Capture the cell that displays the provided text and extract its (X, Y) central coordinate. 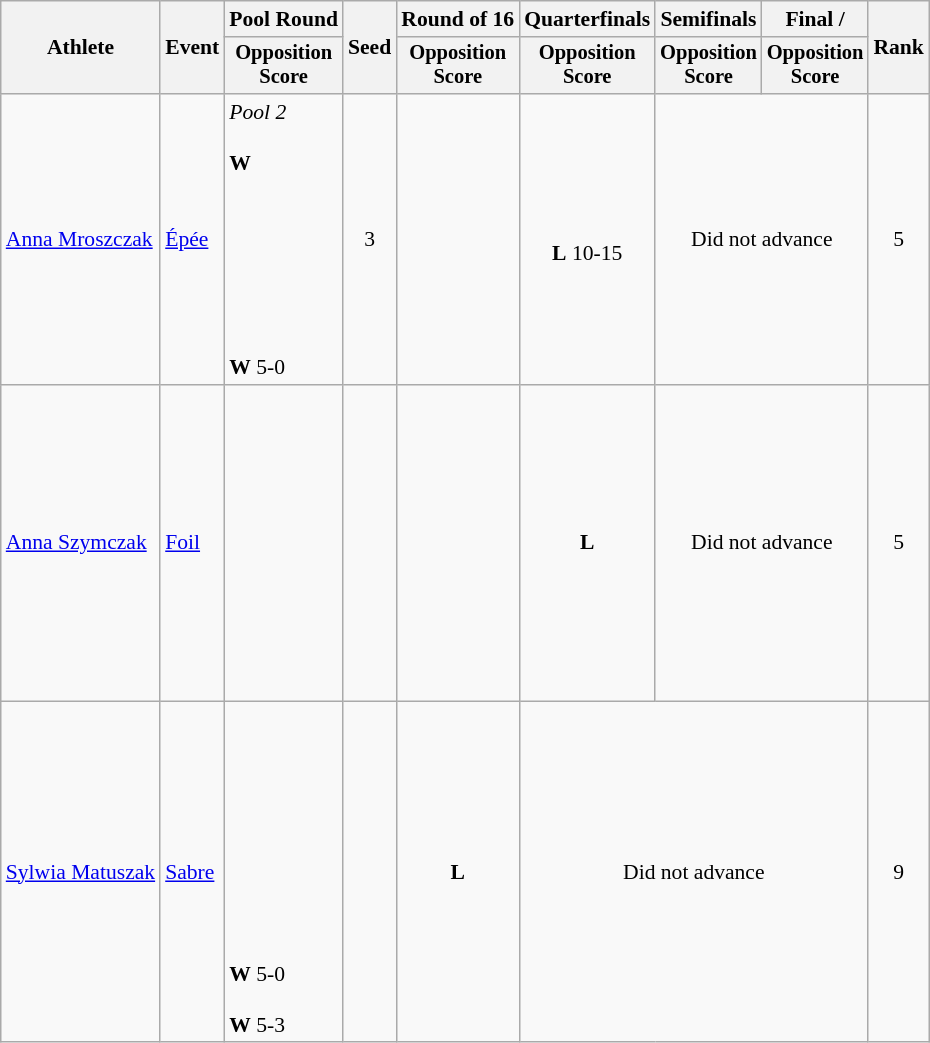
Quarterfinals (587, 19)
9 (898, 872)
Pool Round (284, 19)
L 10-15 (587, 240)
W 5-0W 5-3 (284, 872)
Pool 2W W 5-0 (284, 240)
3 (370, 240)
Seed (370, 48)
Final / (816, 19)
Anna Mroszczak (80, 240)
Semifinals (708, 19)
Sylwia Matuszak (80, 872)
Sabre (192, 872)
Athlete (80, 48)
Foil (192, 543)
Event (192, 48)
Anna Szymczak (80, 543)
Rank (898, 48)
Round of 16 (458, 19)
Épée (192, 240)
